Find where the given text appears and provide that cell's center as [X, Y] coordinate. 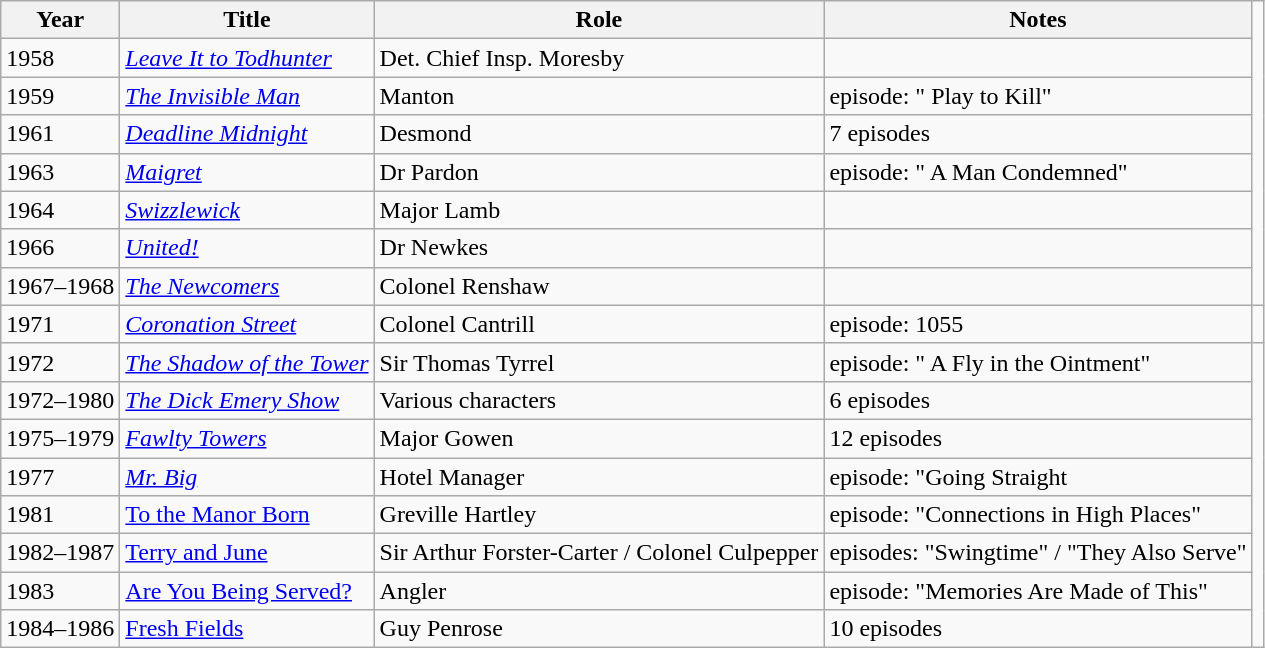
Hotel Manager [599, 477]
Year [60, 20]
episode: "Memories Are Made of This" [1038, 591]
1972 [60, 362]
episode: "Going Straight [1038, 477]
Title [247, 20]
1981 [60, 515]
United! [247, 248]
1971 [60, 324]
1966 [60, 248]
Colonel Renshaw [599, 286]
1961 [60, 134]
7 episodes [1038, 134]
Det. Chief Insp. Moresby [599, 58]
Role [599, 20]
Deadline Midnight [247, 134]
Notes [1038, 20]
Fawlty Towers [247, 438]
1972–1980 [60, 400]
episode: " A Fly in the Ointment" [1038, 362]
Major Gowen [599, 438]
Manton [599, 96]
Angler [599, 591]
episode: 1055 [1038, 324]
Desmond [599, 134]
10 episodes [1038, 629]
Guy Penrose [599, 629]
The Invisible Man [247, 96]
1964 [60, 210]
The Dick Emery Show [247, 400]
1977 [60, 477]
Greville Hartley [599, 515]
Coronation Street [247, 324]
1983 [60, 591]
Colonel Cantrill [599, 324]
Sir Arthur Forster-Carter / Colonel Culpepper [599, 553]
The Newcomers [247, 286]
Dr Newkes [599, 248]
Dr Pardon [599, 172]
Maigret [247, 172]
Mr. Big [247, 477]
1959 [60, 96]
1963 [60, 172]
episode: " A Man Condemned" [1038, 172]
episode: "Connections in High Places" [1038, 515]
12 episodes [1038, 438]
episode: " Play to Kill" [1038, 96]
The Shadow of the Tower [247, 362]
Fresh Fields [247, 629]
Swizzlewick [247, 210]
1984–1986 [60, 629]
episodes: "Swingtime" / "They Also Serve" [1038, 553]
Are You Being Served? [247, 591]
Leave It to Todhunter [247, 58]
Sir Thomas Tyrrel [599, 362]
6 episodes [1038, 400]
To the Manor Born [247, 515]
Major Lamb [599, 210]
Various characters [599, 400]
Terry and June [247, 553]
1975–1979 [60, 438]
1958 [60, 58]
1982–1987 [60, 553]
1967–1968 [60, 286]
